Extract the [x, y] coordinate from the center of the cell holding the provided text.  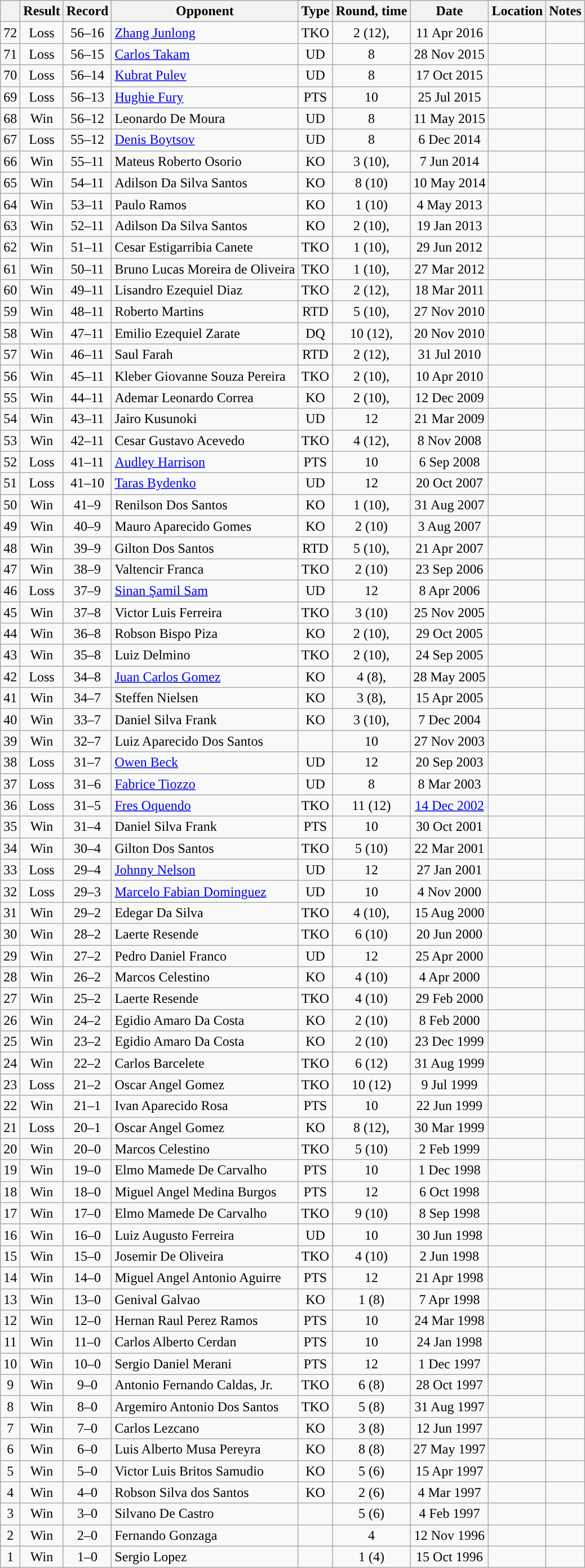
10 (12), [371, 333]
1 (10) [371, 204]
56–13 [87, 97]
Roberto Martins [205, 312]
28 May 2005 [450, 677]
Robson Bispo Piza [205, 634]
25 [10, 1042]
Taras Bydenko [205, 483]
1 [10, 1557]
11 Apr 2016 [450, 33]
48 [10, 548]
36 [10, 805]
7 Apr 1998 [450, 1299]
24 Sep 2005 [450, 655]
Valtencir Franca [205, 569]
8 Mar 2003 [450, 784]
22 [10, 1106]
57 [10, 355]
28–2 [87, 934]
30 [10, 934]
41–10 [87, 483]
3 Aug 2007 [450, 526]
34–7 [87, 698]
5–0 [87, 1471]
1 (8) [371, 1299]
25 Nov 2005 [450, 612]
31 Aug 1997 [450, 1407]
72 [10, 33]
Sinan Şamil Sam [205, 591]
21 Mar 2009 [450, 419]
Fres Oquendo [205, 805]
2–0 [87, 1535]
37–8 [87, 612]
21–2 [87, 1085]
4 (10), [371, 913]
29–4 [87, 870]
40–9 [87, 526]
8 (12), [371, 1127]
10 May 2014 [450, 183]
8 Sep 1998 [450, 1213]
6 (10) [371, 934]
41–11 [87, 462]
27–2 [87, 956]
27 Nov 2010 [450, 312]
29–2 [87, 913]
29–3 [87, 891]
Sergio Lopez [205, 1557]
71 [10, 54]
Fabrice Tiozzo [205, 784]
Date [450, 11]
3 (10) [371, 612]
Owen Beck [205, 763]
Sergio Daniel Merani [205, 1364]
20 Sep 2003 [450, 763]
5 [10, 1471]
25 Apr 2000 [450, 956]
15 Apr 2005 [450, 698]
Audley Harrison [205, 462]
Denis Boytsov [205, 140]
55–11 [87, 161]
55 [10, 398]
44–11 [87, 398]
14–0 [87, 1278]
10 (12) [371, 1085]
4 (8), [371, 677]
Round, time [371, 11]
48–11 [87, 312]
Mateus Roberto Osorio [205, 161]
22 Mar 2001 [450, 848]
Miguel Angel Medina Burgos [205, 1192]
21 Apr 1998 [450, 1278]
30 Jun 1998 [450, 1235]
18–0 [87, 1192]
44 [10, 634]
65 [10, 183]
30 Oct 2001 [450, 827]
4–0 [87, 1492]
61 [10, 269]
52–11 [87, 226]
27 Mar 2012 [450, 269]
Juan Carlos Gomez [205, 677]
Record [87, 11]
3 [10, 1514]
20–1 [87, 1127]
Ademar Leonardo Correa [205, 398]
4 (12), [371, 441]
Luis Alberto Musa Pereyra [205, 1450]
Fernando Gonzaga [205, 1535]
Cesar Estigarribia Canete [205, 247]
66 [10, 161]
6 (8) [371, 1385]
40 [10, 720]
31–5 [87, 805]
3–0 [87, 1514]
69 [10, 97]
10–0 [87, 1364]
1 Dec 1997 [450, 1364]
35–8 [87, 655]
55–12 [87, 140]
Bruno Lucas Moreira de Oliveira [205, 269]
7–0 [87, 1428]
2 (6) [371, 1492]
Carlos Lezcano [205, 1428]
13 [10, 1299]
Victor Luis Britos Samudio [205, 1471]
34 [10, 848]
11–0 [87, 1342]
9 Jul 1999 [450, 1085]
38 [10, 763]
22 Jun 1999 [450, 1106]
21 Apr 2007 [450, 548]
20 Oct 2007 [450, 483]
54–11 [87, 183]
7 Jun 2014 [450, 161]
8 Feb 2000 [450, 1020]
20 Nov 2010 [450, 333]
Genival Galvao [205, 1299]
31 Aug 1999 [450, 1063]
50 [10, 505]
Mauro Aparecido Gomes [205, 526]
1–0 [87, 1557]
68 [10, 118]
51 [10, 483]
20–0 [87, 1149]
14 Dec 2002 [450, 805]
9 (10) [371, 1213]
29 Feb 2000 [450, 999]
42 [10, 677]
47 [10, 569]
Ivan Aparecido Rosa [205, 1106]
56–12 [87, 118]
Edegar Da Silva [205, 913]
41–9 [87, 505]
Luiz Delmino [205, 655]
27 Nov 2003 [450, 741]
Leonardo De Moura [205, 118]
49–11 [87, 290]
60 [10, 290]
29 Jun 2012 [450, 247]
3 (8), [371, 698]
Josemir De Oliveira [205, 1256]
12–0 [87, 1321]
7 [10, 1428]
21–1 [87, 1106]
Kleber Giovanne Souza Pereira [205, 376]
Hernan Raul Perez Ramos [205, 1321]
27 Jan 2001 [450, 870]
8 (10) [371, 183]
56–16 [87, 33]
27 May 1997 [450, 1450]
4 May 2013 [450, 204]
46 [10, 591]
63 [10, 226]
31–4 [87, 827]
10 Apr 2010 [450, 376]
8–0 [87, 1407]
15 [10, 1256]
52 [10, 462]
4 Nov 2000 [450, 891]
Kubrat Pulev [205, 76]
17–0 [87, 1213]
6 (12) [371, 1063]
23 Dec 1999 [450, 1042]
15 Aug 2000 [450, 913]
Pedro Daniel Franco [205, 956]
6 [10, 1450]
Zhang Junlong [205, 33]
Luiz Augusto Ferreira [205, 1235]
4 Feb 1997 [450, 1514]
67 [10, 140]
16 [10, 1235]
30 Mar 1999 [450, 1127]
46–11 [87, 355]
32–7 [87, 741]
50–11 [87, 269]
31–6 [87, 784]
70 [10, 76]
Jairo Kusunoki [205, 419]
64 [10, 204]
Antonio Fernando Caldas, Jr. [205, 1385]
51–11 [87, 247]
49 [10, 526]
53 [10, 441]
28 [10, 977]
Luiz Aparecido Dos Santos [205, 741]
31–7 [87, 763]
6 Sep 2008 [450, 462]
9 [10, 1385]
21 [10, 1127]
Notes [565, 11]
25–2 [87, 999]
26–2 [87, 977]
14 [10, 1278]
8 (8) [371, 1450]
56–15 [87, 54]
6 Oct 1998 [450, 1192]
Type [316, 11]
15 Oct 1996 [450, 1557]
2 Feb 1999 [450, 1149]
24 Mar 1998 [450, 1321]
Renilson Dos Santos [205, 505]
39–9 [87, 548]
47–11 [87, 333]
38–9 [87, 569]
54 [10, 419]
Paulo Ramos [205, 204]
Steffen Nielsen [205, 698]
19 [10, 1170]
22–2 [87, 1063]
59 [10, 312]
24–2 [87, 1020]
31 Aug 2007 [450, 505]
31 Jul 2010 [450, 355]
3 (8) [371, 1428]
31 [10, 913]
16–0 [87, 1235]
Argemiro Antonio Dos Santos [205, 1407]
39 [10, 741]
18 Mar 2011 [450, 290]
Lisandro Ezequiel Diaz [205, 290]
27 [10, 999]
Carlos Alberto Cerdan [205, 1342]
24 Jan 1998 [450, 1342]
58 [10, 333]
7 Dec 2004 [450, 720]
23 Sep 2006 [450, 569]
45–11 [87, 376]
43 [10, 655]
45 [10, 612]
17 [10, 1213]
36–8 [87, 634]
35 [10, 827]
9–0 [87, 1385]
18 [10, 1192]
56 [10, 376]
11 May 2015 [450, 118]
Result [42, 11]
29 Oct 2005 [450, 634]
32 [10, 891]
37 [10, 784]
Carlos Takam [205, 54]
1 (4) [371, 1557]
11 [10, 1342]
6–0 [87, 1450]
13–0 [87, 1299]
20 Jun 2000 [450, 934]
5 (8) [371, 1407]
43–11 [87, 419]
53–11 [87, 204]
8 Nov 2008 [450, 441]
25 Jul 2015 [450, 97]
23 [10, 1085]
6 Dec 2014 [450, 140]
19 Jan 2013 [450, 226]
11 (12) [371, 805]
30–4 [87, 848]
33–7 [87, 720]
20 [10, 1149]
26 [10, 1020]
Miguel Angel Antonio Aguirre [205, 1278]
Emilio Ezequiel Zarate [205, 333]
42–11 [87, 441]
Hughie Fury [205, 97]
24 [10, 1063]
12 Jun 1997 [450, 1428]
29 [10, 956]
8 Apr 2006 [450, 591]
4 Apr 2000 [450, 977]
33 [10, 870]
15–0 [87, 1256]
DQ [316, 333]
Opponent [205, 11]
Silvano De Castro [205, 1514]
28 Oct 1997 [450, 1385]
12 Dec 2009 [450, 398]
37–9 [87, 591]
1 Dec 1998 [450, 1170]
62 [10, 247]
23–2 [87, 1042]
56–14 [87, 76]
34–8 [87, 677]
28 Nov 2015 [450, 54]
Robson Silva dos Santos [205, 1492]
Cesar Gustavo Acevedo [205, 441]
Marcelo Fabian Dominguez [205, 891]
17 Oct 2015 [450, 76]
15 Apr 1997 [450, 1471]
19–0 [87, 1170]
2 [10, 1535]
41 [10, 698]
Carlos Barcelete [205, 1063]
2 Jun 1998 [450, 1256]
Victor Luis Ferreira [205, 612]
12 Nov 1996 [450, 1535]
4 Mar 1997 [450, 1492]
Location [517, 11]
Johnny Nelson [205, 870]
Saul Farah [205, 355]
